Scan for the cell matching the given text and deliver its [X, Y] coordinate at center. 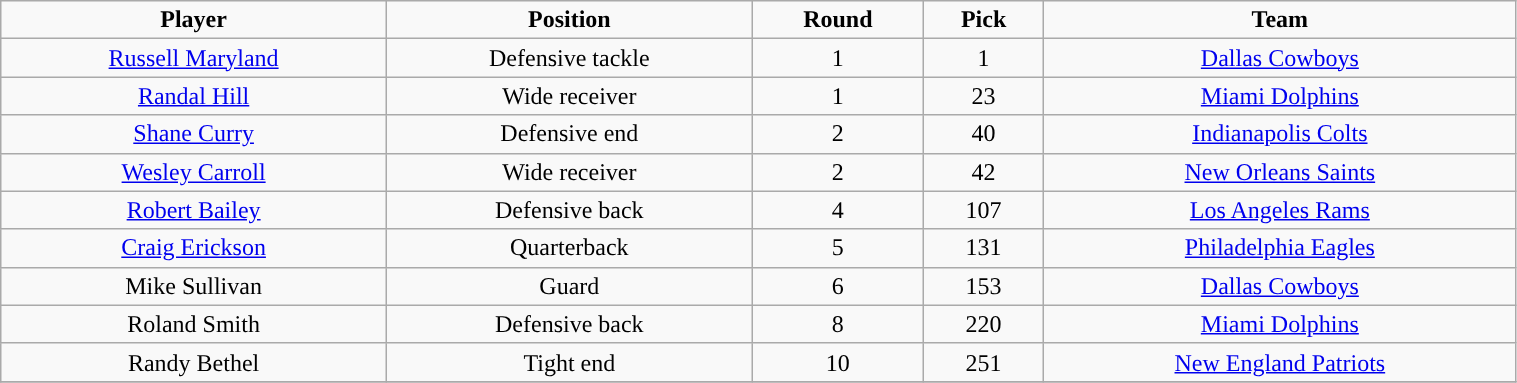
Shane Curry [194, 134]
Roland Smith [194, 324]
Philadelphia Eagles [1280, 248]
Defensive tackle [569, 58]
42 [984, 172]
Team [1280, 20]
Player [194, 20]
Randal Hill [194, 96]
Round [838, 20]
4 [838, 210]
251 [984, 362]
Robert Bailey [194, 210]
6 [838, 286]
131 [984, 248]
153 [984, 286]
5 [838, 248]
Guard [569, 286]
Indianapolis Colts [1280, 134]
23 [984, 96]
New Orleans Saints [1280, 172]
10 [838, 362]
Craig Erickson [194, 248]
40 [984, 134]
Mike Sullivan [194, 286]
New England Patriots [1280, 362]
Defensive end [569, 134]
220 [984, 324]
Russell Maryland [194, 58]
Tight end [569, 362]
Pick [984, 20]
Randy Bethel [194, 362]
8 [838, 324]
Quarterback [569, 248]
Los Angeles Rams [1280, 210]
Position [569, 20]
Wesley Carroll [194, 172]
107 [984, 210]
